Identify which cell holds the provided text, then report its [X, Y] central coordinate. 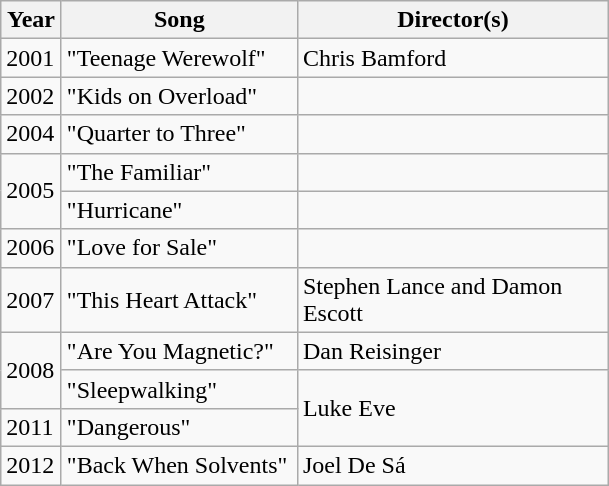
Song [179, 20]
Joel De Sá [452, 465]
Year [32, 20]
Stephen Lance and Damon Escott [452, 300]
"Teenage Werewolf" [179, 58]
"Quarter to Three" [179, 134]
2002 [32, 96]
"Hurricane" [179, 210]
2008 [32, 370]
"Sleepwalking" [179, 389]
"The Familiar" [179, 172]
Dan Reisinger [452, 351]
"Kids on Overload" [179, 96]
2007 [32, 300]
2011 [32, 427]
"Dangerous" [179, 427]
"Love for Sale" [179, 248]
2012 [32, 465]
Chris Bamford [452, 58]
Luke Eve [452, 408]
2004 [32, 134]
2001 [32, 58]
2006 [32, 248]
Director(s) [452, 20]
"Back When Solvents" [179, 465]
2005 [32, 191]
"Are You Magnetic?" [179, 351]
"This Heart Attack" [179, 300]
